Return (X, Y) of the center of cell containing provided text 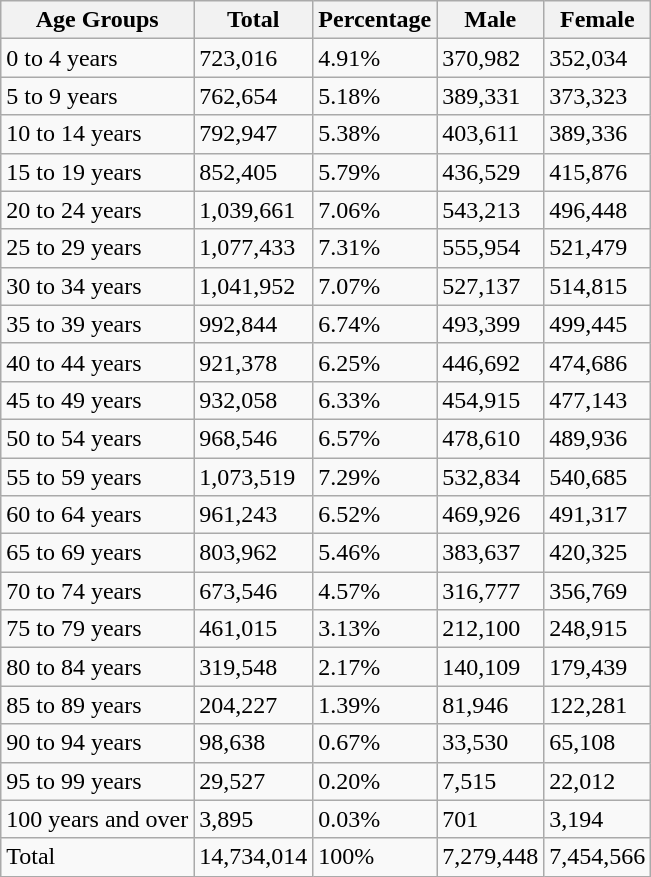
30 to 34 years (98, 286)
7.29% (375, 477)
1.39% (375, 705)
100 years and over (98, 819)
454,915 (490, 400)
961,243 (254, 515)
22,012 (598, 781)
65 to 69 years (98, 553)
6.57% (375, 438)
5.38% (375, 134)
4.57% (375, 591)
65,108 (598, 743)
521,479 (598, 248)
420,325 (598, 553)
7.06% (375, 210)
45 to 49 years (98, 400)
7,515 (490, 781)
Age Groups (98, 20)
95 to 99 years (98, 781)
316,777 (490, 591)
992,844 (254, 324)
Female (598, 20)
477,143 (598, 400)
2.17% (375, 667)
80 to 84 years (98, 667)
3,194 (598, 819)
6.25% (375, 362)
436,529 (490, 172)
29,527 (254, 781)
527,137 (490, 286)
723,016 (254, 58)
90 to 94 years (98, 743)
1,041,952 (254, 286)
Male (490, 20)
496,448 (598, 210)
415,876 (598, 172)
14,734,014 (254, 857)
81,946 (490, 705)
701 (490, 819)
85 to 89 years (98, 705)
40 to 44 years (98, 362)
70 to 74 years (98, 591)
968,546 (254, 438)
493,399 (490, 324)
50 to 54 years (98, 438)
15 to 19 years (98, 172)
5.46% (375, 553)
212,100 (490, 629)
98,638 (254, 743)
7,454,566 (598, 857)
383,637 (490, 553)
3.13% (375, 629)
5.79% (375, 172)
852,405 (254, 172)
35 to 39 years (98, 324)
446,692 (490, 362)
248,915 (598, 629)
1,073,519 (254, 477)
1,039,661 (254, 210)
5.18% (375, 96)
0 to 4 years (98, 58)
673,546 (254, 591)
122,281 (598, 705)
6.74% (375, 324)
100% (375, 857)
469,926 (490, 515)
6.52% (375, 515)
762,654 (254, 96)
474,686 (598, 362)
356,769 (598, 591)
403,611 (490, 134)
7.31% (375, 248)
514,815 (598, 286)
373,323 (598, 96)
179,439 (598, 667)
7.07% (375, 286)
540,685 (598, 477)
6.33% (375, 400)
389,331 (490, 96)
532,834 (490, 477)
0.67% (375, 743)
389,336 (598, 134)
803,962 (254, 553)
25 to 29 years (98, 248)
370,982 (490, 58)
75 to 79 years (98, 629)
0.03% (375, 819)
0.20% (375, 781)
352,034 (598, 58)
1,077,433 (254, 248)
33,530 (490, 743)
932,058 (254, 400)
3,895 (254, 819)
921,378 (254, 362)
461,015 (254, 629)
555,954 (490, 248)
10 to 14 years (98, 134)
140,109 (490, 667)
543,213 (490, 210)
499,445 (598, 324)
319,548 (254, 667)
478,610 (490, 438)
4.91% (375, 58)
Percentage (375, 20)
7,279,448 (490, 857)
20 to 24 years (98, 210)
60 to 64 years (98, 515)
5 to 9 years (98, 96)
489,936 (598, 438)
491,317 (598, 515)
204,227 (254, 705)
55 to 59 years (98, 477)
792,947 (254, 134)
